Scan for the cell matching the given text and deliver its [x, y] coordinate at center. 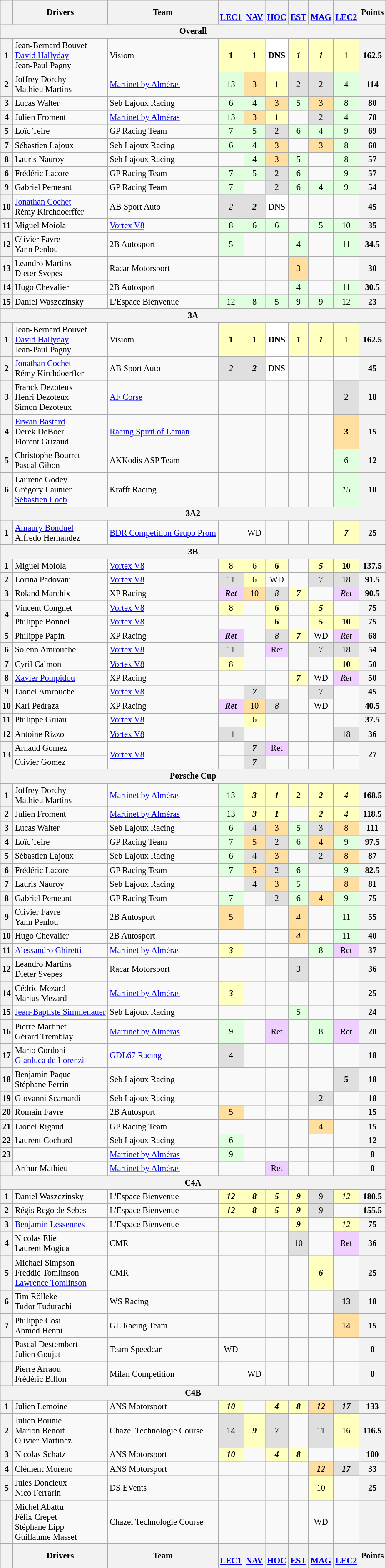
78 [372, 117]
Julien Bounie Marion Benoit Olivier Martinez [60, 1431]
Pierre Arraou Frédéric Billon [60, 1374]
Amaury Bonduel Alfredo Hernandez [60, 533]
168.5 [372, 795]
118.5 [372, 814]
Benjamin Lessennes [60, 1225]
AF Corse [162, 397]
40.5 [372, 706]
80 [372, 103]
Philippe Papin [60, 636]
22 [7, 1141]
C4B [193, 1393]
Mario Cordoni Gianluca de Lorenzi [60, 1055]
Krafft Racing [162, 489]
Régis Rego de Sebes [60, 1211]
Arnaud Gomez [60, 748]
Christophe Bourret Pascal Gibon [60, 461]
Roland Marchix [60, 594]
Romain Favre [60, 1112]
116.5 [372, 1431]
GDL67 Racing [162, 1055]
Benjamin Paque Stéphane Perrin [60, 1079]
155.5 [372, 1211]
Franck Dezoteux Henri Dezoteux Simon Dezoteux [60, 397]
35 [372, 225]
133 [372, 1407]
40 [372, 936]
Pascal Destembert Julien Goujat [60, 1350]
3A2 [193, 514]
90.5 [372, 594]
Alessandro Ghiretti [60, 950]
WS Racing [162, 1302]
97.5 [372, 842]
Michel Abattu Félix Crepet Stéphane Lipp Guillaume Masset [60, 1522]
Jean-Baptiste Simmenauer [60, 1012]
Philippe Cosi Ahmed Henni [60, 1326]
Laurene Godey Grégory Launier Sébastien Loeb [60, 489]
87 [372, 856]
69 [372, 131]
Lionel Amrouche [60, 692]
19 [7, 1099]
81 [372, 884]
Lionel Rigaud [60, 1126]
Team Speedcar [162, 1350]
AKKodis ASP Team [162, 461]
Pierre Martinet Gérard Tremblay [60, 1031]
30.5 [372, 287]
37 [372, 950]
GL Racing Team [162, 1326]
Michael Simpson Freddie Tomlinson Lawrence Tomlinson [60, 1273]
111 [372, 828]
Arthur Mathieu [60, 1169]
82.5 [372, 870]
DS EVents [162, 1488]
3A [193, 315]
55 [372, 917]
180.5 [372, 1196]
Nicolas Schatz [60, 1455]
Porsche Cup [193, 776]
33 [372, 1469]
Lorina Padovani [60, 580]
Nicolas Elie Laurent Mogica [60, 1243]
Olivier Gomez [60, 762]
Vincent Congnet [60, 608]
Laurent Cochard [60, 1141]
37.5 [372, 720]
BDR Competition Grupo Prom [162, 533]
Antoine Rizzo [60, 734]
Overall [193, 31]
68 [372, 636]
Milan Competition [162, 1374]
24 [372, 1012]
30 [372, 269]
34.5 [372, 245]
91.5 [372, 580]
27 [372, 755]
C4A [193, 1183]
Erwan Bastard Derek DeBoer Florent Grizaud [60, 432]
Julien Lemoine [60, 1407]
60 [372, 145]
Tim Rölleke Tudor Tudurachi [60, 1302]
137.5 [372, 566]
Karl Pedraza [60, 706]
21 [7, 1126]
3B [193, 552]
Solenn Amrouche [60, 650]
Cédric Mezard Marius Mezard [60, 993]
Cyril Calmon [60, 664]
Clément Moreno [60, 1469]
Jules Doncieux Nico Ferrarin [60, 1488]
100 [372, 1455]
Xavier Pompidou [60, 678]
Philippe Gruau [60, 720]
Racing Spirit of Léman [162, 432]
114 [372, 84]
Philippe Bonnel [60, 622]
Giovanni Scamardi [60, 1099]
